Determine the [X, Y] coordinate at the center of the cell enclosing the given text.  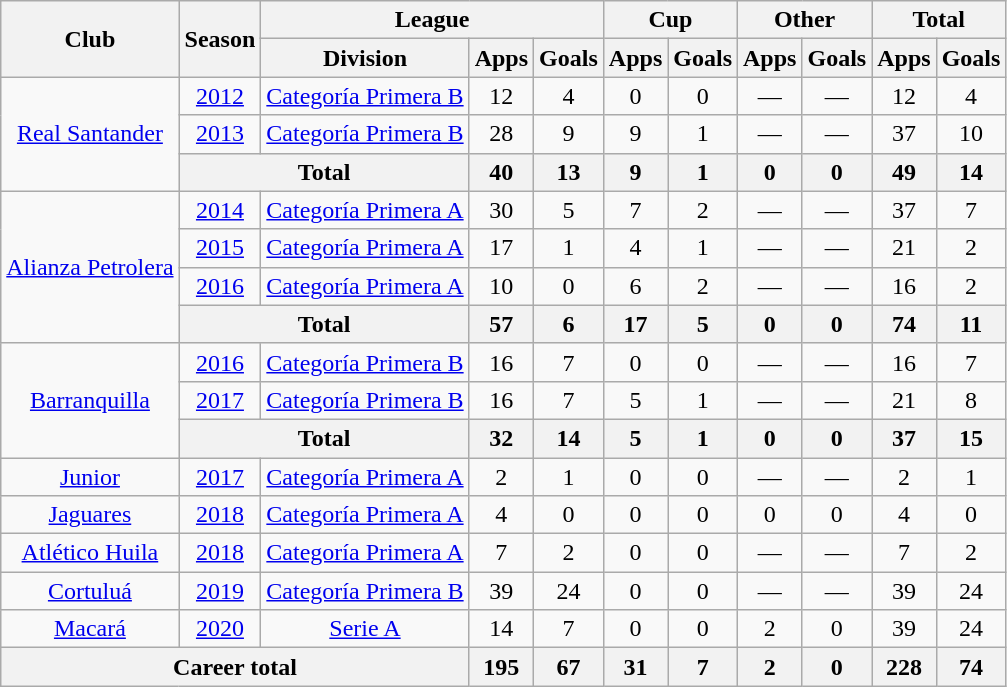
8 [971, 400]
13 [569, 172]
49 [904, 172]
11 [971, 324]
31 [635, 667]
15 [971, 438]
Real Santander [90, 134]
League [432, 20]
Division [365, 58]
67 [569, 667]
Serie A [365, 629]
Atlético Huila [90, 553]
195 [501, 667]
Jaguares [90, 515]
2014 [220, 210]
2013 [220, 134]
Career total [235, 667]
Season [220, 39]
Cortuluá [90, 591]
228 [904, 667]
Other [805, 20]
28 [501, 134]
32 [501, 438]
Alianza Petrolera [90, 267]
40 [501, 172]
2020 [220, 629]
57 [501, 324]
Junior [90, 477]
Barranquilla [90, 400]
2019 [220, 591]
2015 [220, 248]
Cup [670, 20]
Macará [90, 629]
Club [90, 39]
30 [501, 210]
2012 [220, 96]
